Capture the cell that displays the provided text and extract its (x, y) central coordinate. 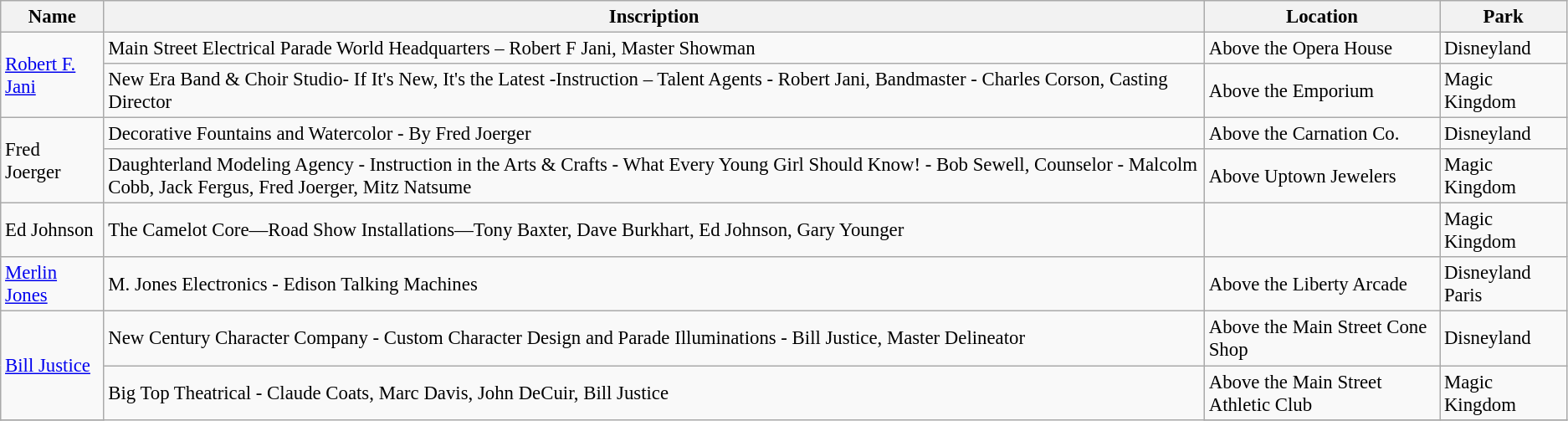
Fred Joerger (52, 161)
Above the Carnation Co. (1322, 134)
M. Jones Electronics - Edison Talking Machines (654, 285)
Decorative Fountains and Watercolor - By Fred Joerger (654, 134)
Disneyland Paris (1504, 285)
Above the Main Street Athletic Club (1322, 393)
Name (52, 17)
Above Uptown Jewelers (1322, 176)
Location (1322, 17)
Big Top Theatrical - Claude Coats, Marc Davis, John DeCuir, Bill Justice (654, 393)
Ed Johnson (52, 231)
Above the Liberty Arcade (1322, 285)
The Camelot Core—Road Show Installations—Tony Baxter, Dave Burkhart, Ed Johnson, Gary Younger (654, 231)
Park (1504, 17)
Robert F. Jani (52, 75)
Bill Justice (52, 365)
Above the Opera House (1322, 49)
Above the Emporium (1322, 90)
New Century Character Company - Custom Character Design and Parade Illuminations - Bill Justice, Master Delineator (654, 338)
Merlin Jones (52, 285)
Inscription (654, 17)
Main Street Electrical Parade World Headquarters – Robert F Jani, Master Showman (654, 49)
New Era Band & Choir Studio- If It's New, It's the Latest -Instruction – Talent Agents - Robert Jani, Bandmaster - Charles Corson, Casting Director (654, 90)
Above the Main Street Cone Shop (1322, 338)
